Scan for the cell matching the given text and deliver its [X, Y] coordinate at center. 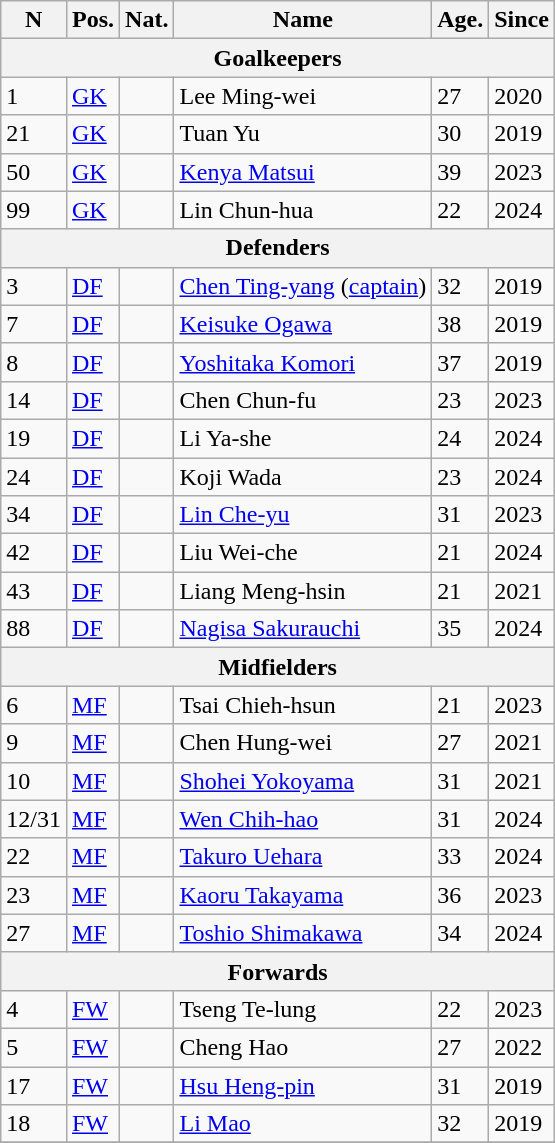
Lin Chun-hua [303, 210]
Midfielders [278, 667]
Nat. [147, 20]
17 [34, 1085]
43 [34, 591]
Name [303, 20]
Koji Wada [303, 477]
2022 [522, 1047]
Toshio Shimakawa [303, 933]
19 [34, 438]
Liu Wei-che [303, 553]
Age. [460, 20]
Takuro Uehara [303, 857]
33 [460, 857]
Nagisa Sakurauchi [303, 629]
Lee Ming-wei [303, 96]
14 [34, 400]
1 [34, 96]
3 [34, 286]
Defenders [278, 248]
Chen Chun-fu [303, 400]
Chen Ting-yang (captain) [303, 286]
Liang Meng-hsin [303, 591]
99 [34, 210]
Shohei Yokoyama [303, 781]
88 [34, 629]
10 [34, 781]
4 [34, 1009]
30 [460, 134]
Hsu Heng-pin [303, 1085]
36 [460, 895]
Cheng Hao [303, 1047]
7 [34, 324]
Forwards [278, 971]
9 [34, 743]
50 [34, 172]
Kenya Matsui [303, 172]
Chen Hung-wei [303, 743]
6 [34, 705]
Yoshitaka Komori [303, 362]
Li Mao [303, 1124]
39 [460, 172]
Keisuke Ogawa [303, 324]
2020 [522, 96]
Kaoru Takayama [303, 895]
38 [460, 324]
18 [34, 1124]
42 [34, 553]
Pos. [92, 20]
Wen Chih-hao [303, 819]
Tuan Yu [303, 134]
37 [460, 362]
Lin Che-yu [303, 515]
8 [34, 362]
12/31 [34, 819]
Tseng Te-lung [303, 1009]
Tsai Chieh-hsun [303, 705]
Since [522, 20]
35 [460, 629]
5 [34, 1047]
N [34, 20]
Goalkeepers [278, 58]
Li Ya-she [303, 438]
